Search for the cell housing the specified text and yield its (x, y) center coordinate. 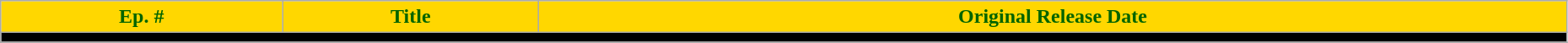
Original Release Date (1053, 17)
Ep. # (142, 17)
Title (411, 17)
